Extract the [X, Y] coordinate from the center of the cell holding the provided text.  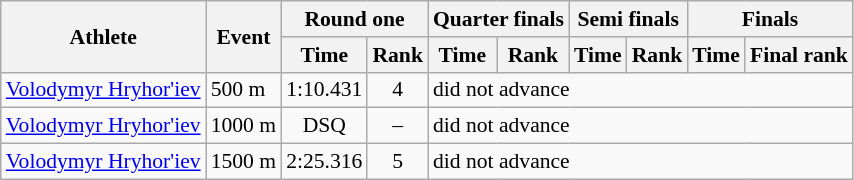
1:10.431 [324, 90]
Athlete [104, 36]
500 m [244, 90]
Quarter finals [498, 19]
DSQ [324, 126]
5 [398, 162]
Round one [354, 19]
Finals [770, 19]
Final rank [799, 55]
4 [398, 90]
1500 m [244, 162]
Event [244, 36]
– [398, 126]
Semi finals [628, 19]
1000 m [244, 126]
2:25.316 [324, 162]
